Extract the (x, y) coordinate from the center of the cell holding the provided text.  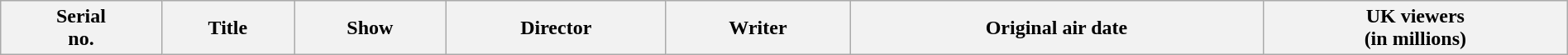
Serialno. (81, 28)
Original air date (1057, 28)
Writer (758, 28)
Director (556, 28)
Show (370, 28)
Title (227, 28)
UK viewers(in millions) (1415, 28)
